Detect which cell encompasses the target text, then output its (X, Y) center coordinate. 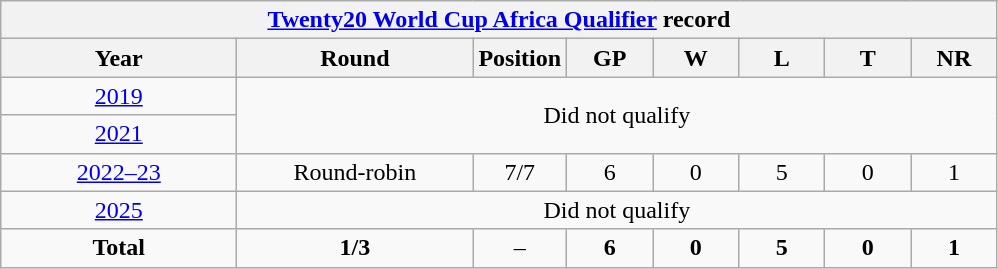
Round (355, 58)
2021 (119, 134)
Position (520, 58)
7/7 (520, 172)
GP (610, 58)
1/3 (355, 248)
L (782, 58)
Twenty20 World Cup Africa Qualifier record (499, 20)
W (696, 58)
2022–23 (119, 172)
– (520, 248)
Total (119, 248)
NR (954, 58)
2019 (119, 96)
Round-robin (355, 172)
T (868, 58)
Year (119, 58)
2025 (119, 210)
